Detect which cell encompasses the target text, then output its (x, y) center coordinate. 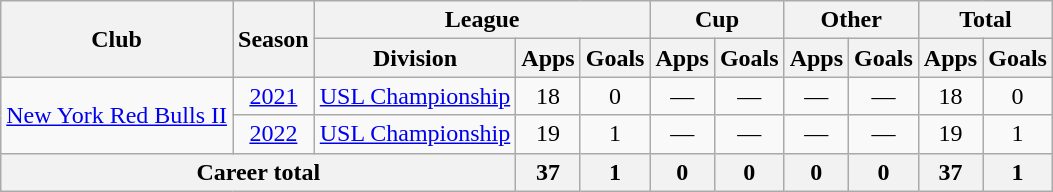
Cup (717, 20)
Career total (258, 172)
Other (851, 20)
Season (273, 39)
Total (985, 20)
New York Red Bulls II (117, 115)
2021 (273, 96)
2022 (273, 134)
Division (415, 58)
Club (117, 39)
League (482, 20)
